Output the [X, Y] coordinate of the center of the cell containing the given text.  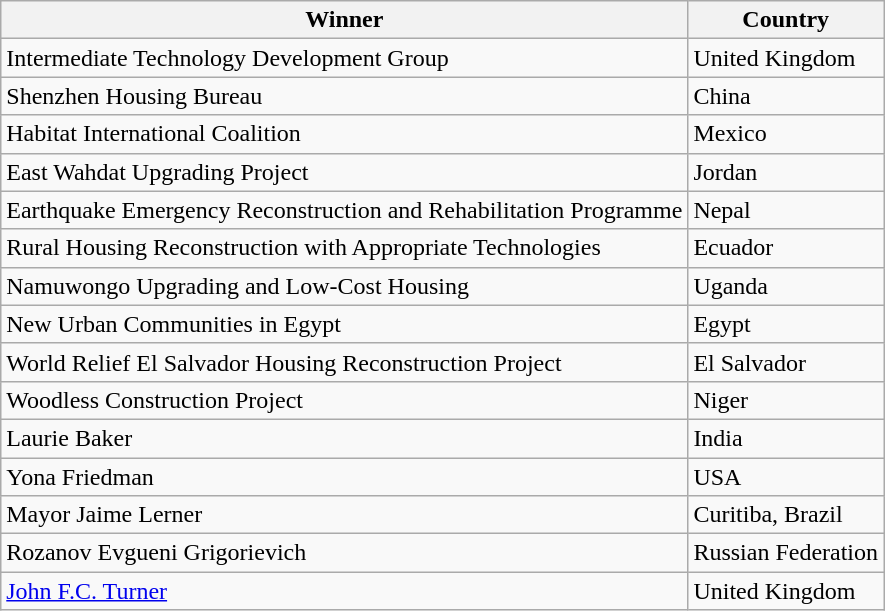
World Relief El Salvador Housing Reconstruction Project [344, 362]
Niger [786, 400]
Egypt [786, 324]
Mexico [786, 134]
India [786, 438]
USA [786, 477]
John F.C. Turner [344, 591]
Habitat International Coalition [344, 134]
Earthquake Emergency Reconstruction and Rehabilitation Programme [344, 210]
Jordan [786, 172]
Ecuador [786, 248]
Country [786, 20]
Woodless Construction Project [344, 400]
China [786, 96]
Winner [344, 20]
Mayor Jaime Lerner [344, 515]
East Wahdat Upgrading Project [344, 172]
Uganda [786, 286]
Laurie Baker [344, 438]
Nepal [786, 210]
Namuwongo Upgrading and Low-Cost Housing [344, 286]
Russian Federation [786, 553]
Shenzhen Housing Bureau [344, 96]
Intermediate Technology Development Group [344, 58]
Curitiba, Brazil [786, 515]
Yona Friedman [344, 477]
Rural Housing Reconstruction with Appropriate Technologies [344, 248]
El Salvador [786, 362]
New Urban Communities in Egypt [344, 324]
Rozanov Evgueni Grigorievich [344, 553]
